Identify which cell holds the provided text, then report its [x, y] central coordinate. 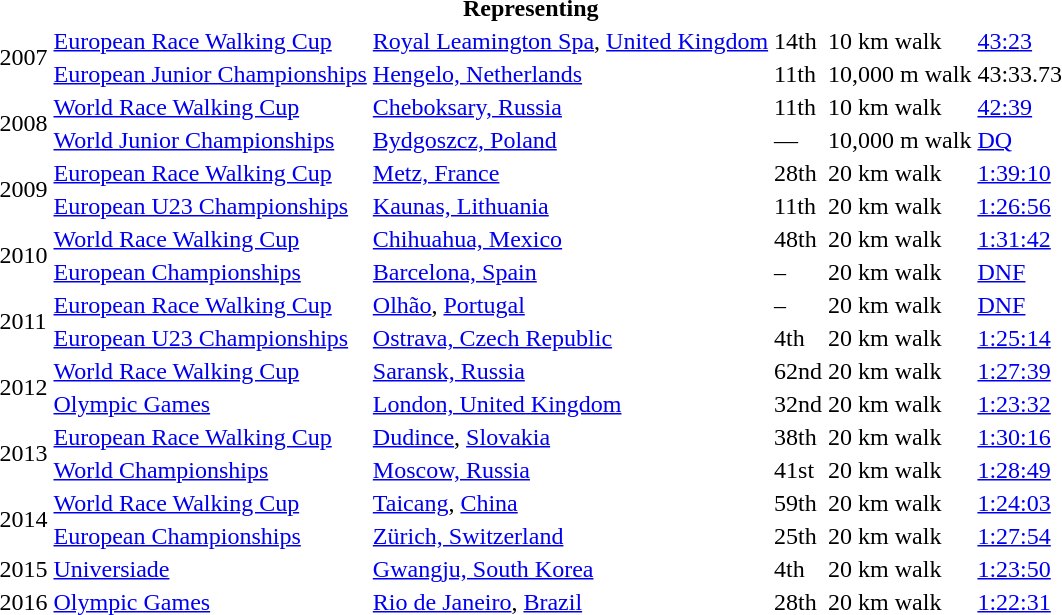
Chihuahua, Mexico [570, 239]
Ostrava, Czech Republic [570, 338]
Barcelona, Spain [570, 272]
Dudince, Slovakia [570, 437]
— [798, 140]
Bydgoszcz, Poland [570, 140]
Moscow, Russia [570, 470]
32nd [798, 404]
59th [798, 503]
Universiade [210, 569]
62nd [798, 371]
World Junior Championships [210, 140]
Zürich, Switzerland [570, 536]
Saransk, Russia [570, 371]
Metz, France [570, 173]
41st [798, 470]
48th [798, 239]
Royal Leamington Spa, United Kingdom [570, 41]
European Junior Championships [210, 74]
World Championships [210, 470]
Hengelo, Netherlands [570, 74]
London, United Kingdom [570, 404]
38th [798, 437]
Olympic Games [210, 404]
Cheboksary, Russia [570, 107]
25th [798, 536]
14th [798, 41]
Taicang, China [570, 503]
Olhão, Portugal [570, 305]
Gwangju, South Korea [570, 569]
28th [798, 173]
Kaunas, Lithuania [570, 206]
